Pinpoint the cell where the given text exists, returning its [X, Y] midpoint coordinate. 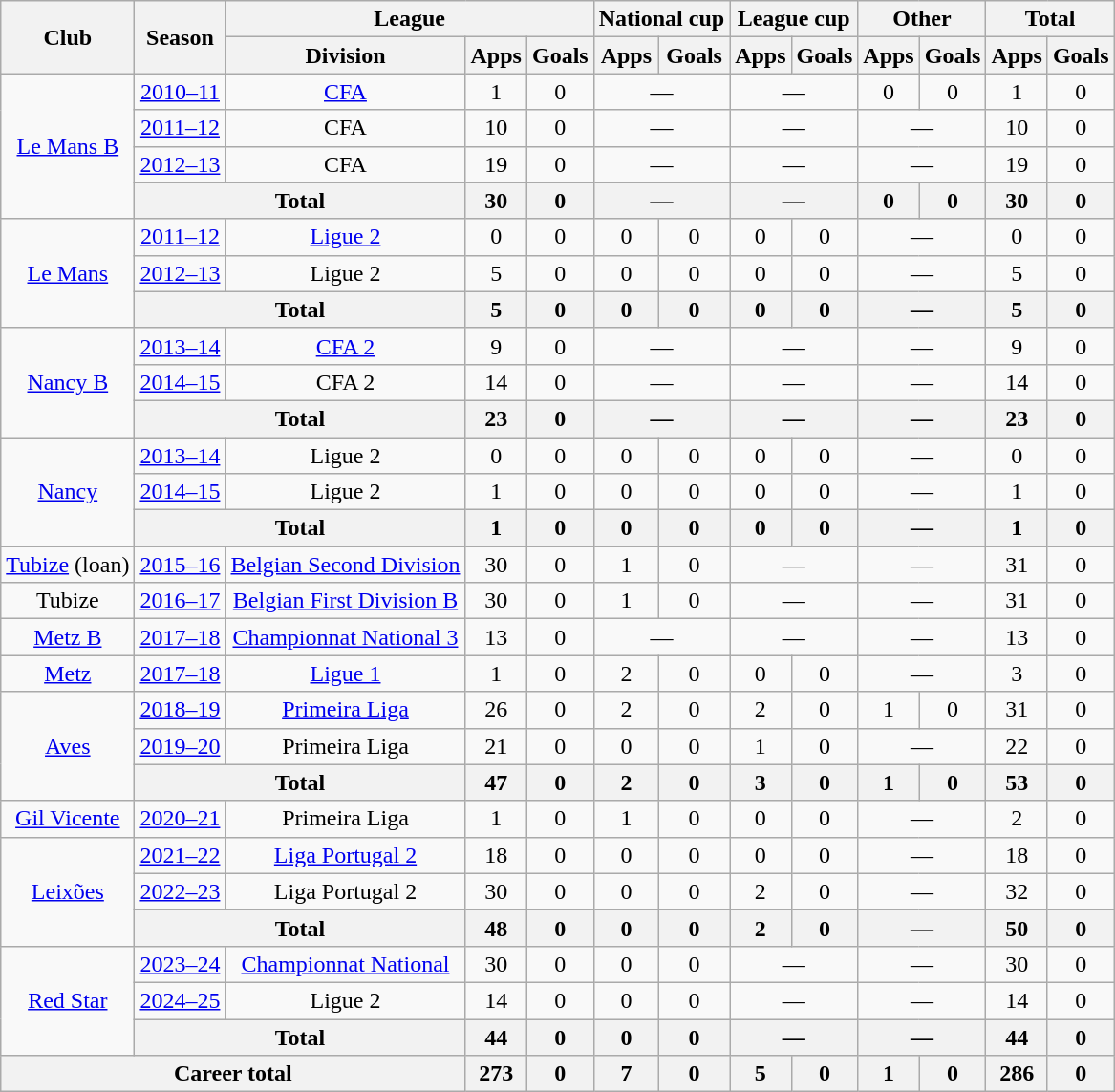
League [409, 19]
47 [496, 782]
2020–21 [180, 819]
Le Mans [68, 273]
2024–25 [180, 1000]
Championnat National [346, 964]
Belgian Second Division [346, 565]
50 [1017, 928]
22 [1017, 746]
21 [496, 746]
Gil Vicente [68, 819]
2023–24 [180, 964]
Tubize [68, 601]
2010–11 [180, 92]
286 [1017, 1074]
2015–16 [180, 565]
Nancy [68, 492]
National cup [661, 19]
Le Mans B [68, 146]
53 [1017, 782]
26 [496, 710]
2016–17 [180, 601]
48 [496, 928]
Ligue 1 [346, 674]
Season [180, 37]
32 [1017, 891]
Other [922, 19]
2018–19 [180, 710]
Aves [68, 746]
Championnat National 3 [346, 637]
Metz B [68, 637]
League cup [794, 19]
2021–22 [180, 855]
2019–20 [180, 746]
Nancy B [68, 382]
Tubize (loan) [68, 565]
Red Star [68, 1000]
273 [496, 1074]
Leixões [68, 891]
7 [626, 1074]
Club [68, 37]
Metz [68, 674]
Career total [233, 1074]
2022–23 [180, 891]
Belgian First Division B [346, 601]
Division [346, 55]
